Locate the cell with the specified text and output its (x, y) center coordinate. 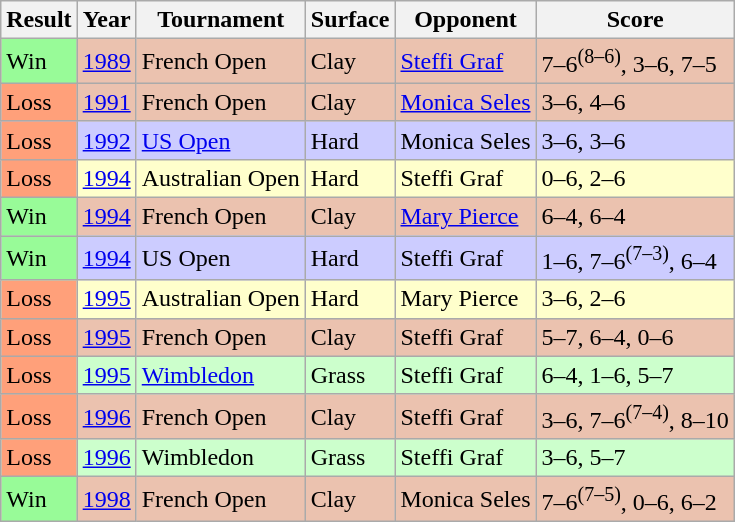
Opponent (466, 20)
7–6(8–6), 3–6, 7–5 (635, 62)
1991 (106, 102)
5–7, 6–4, 0–6 (635, 337)
Score (635, 20)
6–4, 1–6, 5–7 (635, 375)
3–6, 4–6 (635, 102)
Result (39, 20)
1989 (106, 62)
3–6, 7–6(7–4), 8–10 (635, 416)
3–6, 5–7 (635, 458)
Year (106, 20)
3–6, 2–6 (635, 299)
1–6, 7–6(7–3), 6–4 (635, 258)
0–6, 2–6 (635, 178)
1998 (106, 500)
6–4, 6–4 (635, 217)
1992 (106, 140)
Tournament (220, 20)
7–6(7–5), 0–6, 6–2 (635, 500)
Surface (350, 20)
3–6, 3–6 (635, 140)
